Return (X, Y) of the center of cell containing provided text 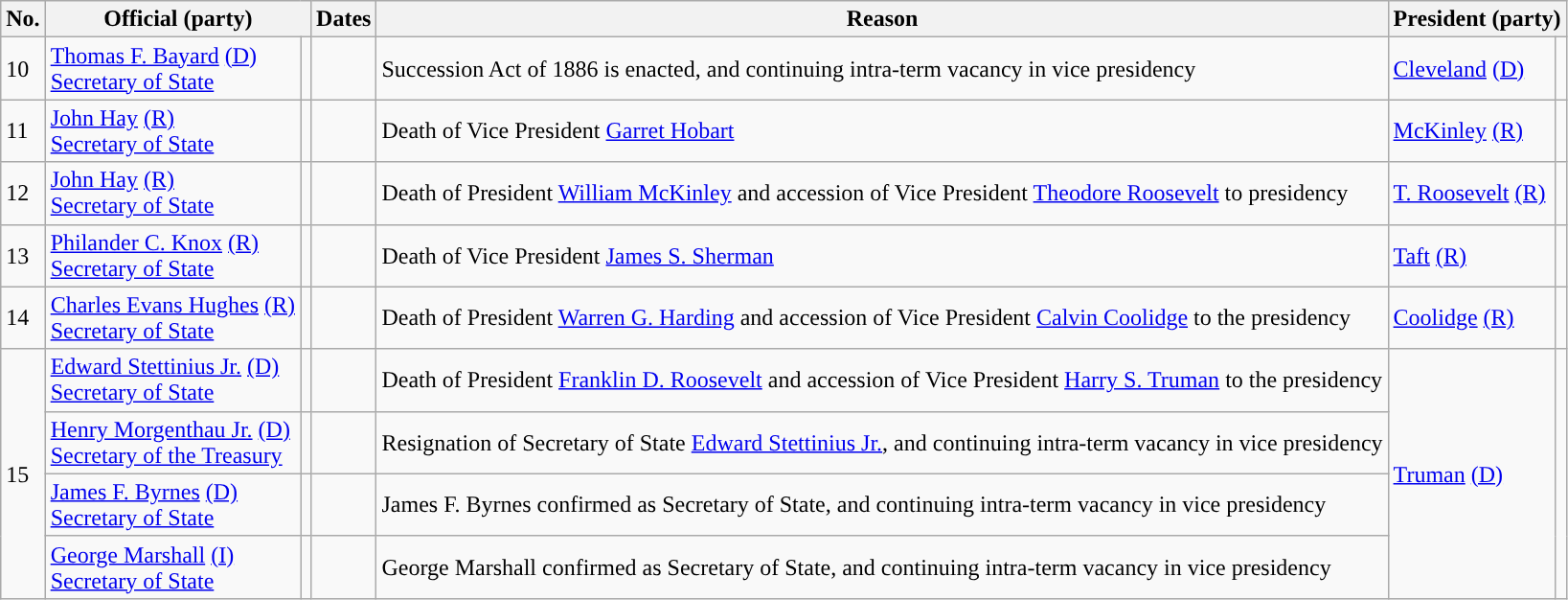
Death of President William McKinley and accession of Vice President Theodore Roosevelt to presidency (882, 194)
Dates (344, 19)
George Marshall confirmed as Secretary of State, and continuing intra-term vacancy in vice presidency (882, 567)
Reason (882, 19)
Philander C. Knox (R)Secretary of State (172, 255)
Charles Evans Hughes (R)Secretary of State (172, 318)
Taft (R) (1471, 255)
12 (23, 194)
Thomas F. Bayard (D)Secretary of State (172, 69)
Edward Stettinius Jr. (D)Secretary of State (172, 380)
Resignation of Secretary of State Edward Stettinius Jr., and continuing intra-term vacancy in vice presidency (882, 443)
Coolidge (R) (1471, 318)
13 (23, 255)
Death of President Franklin D. Roosevelt and accession of Vice President Harry S. Truman to the presidency (882, 380)
Henry Morgenthau Jr. (D)Secretary of the Treasury (172, 443)
James F. Byrnes confirmed as Secretary of State, and continuing intra-term vacancy in vice presidency (882, 504)
Death of Vice President James S. Sherman (882, 255)
T. Roosevelt (R) (1471, 194)
George Marshall (I)Secretary of State (172, 567)
Succession Act of 1886 is enacted, and continuing intra-term vacancy in vice presidency (882, 69)
Truman (D) (1471, 473)
11 (23, 130)
President (party) (1477, 19)
Death of Vice President Garret Hobart (882, 130)
Death of President Warren G. Harding and accession of Vice President Calvin Coolidge to the presidency (882, 318)
14 (23, 318)
15 (23, 473)
McKinley (R) (1471, 130)
10 (23, 69)
Official (party) (178, 19)
No. (23, 19)
James F. Byrnes (D)Secretary of State (172, 504)
Cleveland (D) (1471, 69)
